Output the (X, Y) coordinate of the center of the cell containing the given text.  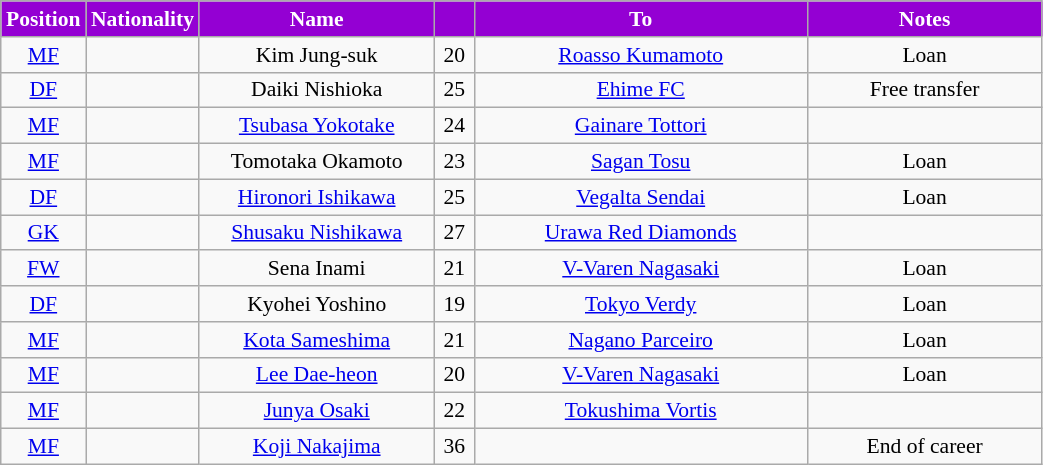
Ehime FC (640, 90)
Lee Dae-heon (316, 375)
36 (454, 447)
Free transfer (924, 90)
Kim Jung-suk (316, 55)
Sagan Tosu (640, 162)
Tsubasa Yokotake (316, 126)
Sena Inami (316, 269)
Junya Osaki (316, 411)
Urawa Red Diamonds (640, 233)
GK (44, 233)
23 (454, 162)
22 (454, 411)
Roasso Kumamoto (640, 55)
27 (454, 233)
Name (316, 19)
Tokushima Vortis (640, 411)
19 (454, 304)
Kota Sameshima (316, 340)
Tomotaka Okamoto (316, 162)
Hironori Ishikawa (316, 197)
Nagano Parceiro (640, 340)
End of career (924, 447)
Shusaku Nishikawa (316, 233)
Koji Nakajima (316, 447)
Gainare Tottori (640, 126)
Nationality (142, 19)
Kyohei Yoshino (316, 304)
Notes (924, 19)
24 (454, 126)
Tokyo Verdy (640, 304)
FW (44, 269)
Position (44, 19)
Vegalta Sendai (640, 197)
To (640, 19)
Daiki Nishioka (316, 90)
